From the cell containing the given text, extract its center point as (x, y) coordinate. 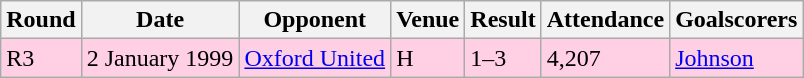
Venue (428, 20)
Round (41, 20)
Oxford United (315, 58)
Date (160, 20)
1–3 (503, 58)
4,207 (605, 58)
Goalscorers (736, 20)
R3 (41, 58)
H (428, 58)
Opponent (315, 20)
Johnson (736, 58)
2 January 1999 (160, 58)
Attendance (605, 20)
Result (503, 20)
